Pinpoint the cell where the given text exists, returning its [x, y] midpoint coordinate. 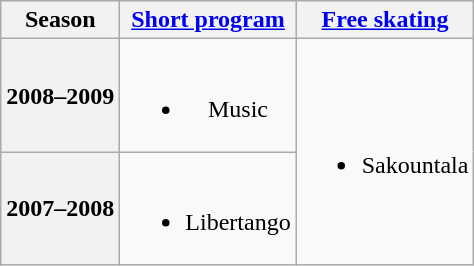
2008–2009 [60, 96]
Sakountala [385, 152]
2007–2008 [60, 208]
Music [208, 96]
Libertango [208, 208]
Season [60, 20]
Short program [208, 20]
Free skating [385, 20]
